Return the (x, y) coordinate for the center point of the cell that contains the specified text.  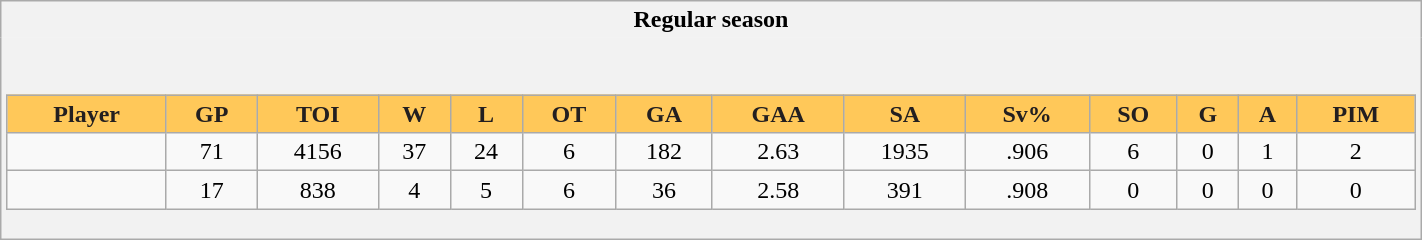
SO (1133, 114)
GA (664, 114)
Player GP TOI W L OT GA GAA SA Sv% SO G A PIM 71 4156 37 24 6 182 2.63 1935 .906 6 0 1 2 17 838 4 5 6 36 2.58 391 .908 0 0 0 0 (711, 138)
36 (664, 190)
2 (1356, 152)
4156 (318, 152)
L (486, 114)
17 (212, 190)
TOI (318, 114)
5 (486, 190)
4 (414, 190)
.908 (1027, 190)
37 (414, 152)
A (1267, 114)
1 (1267, 152)
71 (212, 152)
SA (904, 114)
2.58 (778, 190)
838 (318, 190)
24 (486, 152)
GAA (778, 114)
G (1208, 114)
1935 (904, 152)
.906 (1027, 152)
Regular season (711, 20)
391 (904, 190)
W (414, 114)
GP (212, 114)
2.63 (778, 152)
Player (86, 114)
OT (569, 114)
182 (664, 152)
Sv% (1027, 114)
PIM (1356, 114)
